Find where the given text appears and provide that cell's center as [X, Y] coordinate. 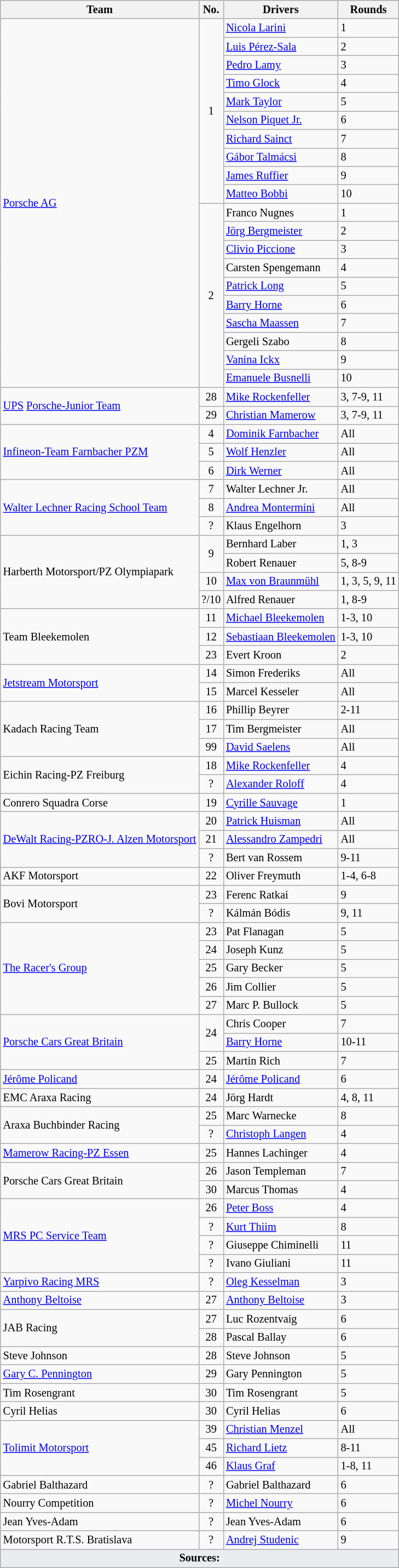
Walter Lechner Jr. [281, 489]
Andrea Montermini [281, 507]
DeWalt Racing-PZRO-J. Alzen Motorsport [100, 839]
Peter Boss [281, 1208]
Conrero Squadra Corse [100, 803]
Mark Taylor [281, 102]
Patrick Long [281, 286]
Porsche AG [100, 203]
Kadach Racing Team [100, 729]
Ferenc Ratkai [281, 895]
16 [211, 710]
Franco Nugnes [281, 213]
Jim Collier [281, 987]
Klaus Engelhorn [281, 526]
Alessandro Zampedri [281, 839]
Luc Rozentvaig [281, 1319]
Michel Nourry [281, 1503]
Andrej Studenic [281, 1540]
No. [211, 9]
Rounds [369, 9]
Bovi Motorsport [100, 904]
Marcel Kesseler [281, 692]
Joseph Kunz [281, 950]
Kálmán Bódis [281, 913]
Richard Lietz [281, 1448]
Araxa Buchbinder Racing [100, 1125]
Marc Warnecke [281, 1116]
Sascha Maassen [281, 323]
?/10 [211, 599]
UPS Porsche-Junior Team [100, 405]
Emanuele Busnelli [281, 378]
Tolimit Motorsport [100, 1447]
9-11 [369, 858]
45 [211, 1448]
Tim Bergmeister [281, 729]
Yarpivo Racing MRS [100, 1282]
12 [211, 637]
5, 8-9 [369, 563]
22 [211, 876]
19 [211, 803]
1-8, 11 [369, 1466]
Hannes Lachinger [281, 1153]
EMC Araxa Racing [100, 1097]
Walter Lechner Racing School Team [100, 507]
Wolf Henzler [281, 452]
Nourry Competition [100, 1503]
Sources: [200, 1558]
14 [211, 673]
Matteo Bobbi [281, 194]
Michael Bleekemolen [281, 618]
Carsten Spengemann [281, 268]
Luis Pérez-Sala [281, 47]
Pascal Ballay [281, 1337]
Bernhard Laber [281, 544]
Bert van Rossem [281, 858]
Vanina Ickx [281, 360]
AKF Motorsport [100, 876]
Evert Kroon [281, 655]
Clivio Piccione [281, 249]
Christoph Langen [281, 1134]
Oliver Freymuth [281, 876]
Dirk Werner [281, 471]
1, 3, 5, 9, 11 [369, 581]
4, 8, 11 [369, 1097]
JAB Racing [100, 1328]
Gary C. Pennington [100, 1374]
Mamerow Racing-PZ Essen [100, 1153]
Chris Cooper [281, 1023]
Pat Flanagan [281, 931]
1, 3 [369, 544]
8-11 [369, 1448]
99 [211, 747]
21 [211, 839]
Ivano Giuliani [281, 1263]
The Racer's Group [100, 968]
1, 8-9 [369, 599]
Patrick Huisman [281, 821]
Gary Pennington [281, 1374]
2-11 [369, 710]
Eichin Racing-PZ Freiburg [100, 775]
Infineon-Team Farnbacher PZM [100, 451]
Martin Rich [281, 1061]
Oleg Kesselman [281, 1282]
Dominik Farnbacher [281, 433]
15 [211, 692]
Sebastiaan Bleekemolen [281, 637]
Harberth Motorsport/PZ Olympiapark [100, 572]
18 [211, 765]
Christian Menzel [281, 1429]
Drivers [281, 9]
MRS PC Service Team [100, 1236]
17 [211, 729]
20 [211, 821]
Kurt Thiim [281, 1227]
Simon Frederiks [281, 673]
Pedro Lamy [281, 65]
Alexander Roloff [281, 784]
Richard Sainct [281, 139]
Giuseppe Chiminelli [281, 1245]
Max von Braunmühl [281, 581]
Klaus Graf [281, 1466]
Marcus Thomas [281, 1189]
Nelson Piquet Jr. [281, 120]
Marc P. Bullock [281, 1005]
Jetstream Motorsport [100, 683]
Nicola Larini [281, 28]
Team [100, 9]
Cyrille Sauvage [281, 803]
Team Bleekemolen [100, 637]
Jörg Bergmeister [281, 231]
Christian Mamerow [281, 415]
Gary Becker [281, 968]
Jason Templeman [281, 1171]
Motorsport R.T.S. Bratislava [100, 1540]
Jörg Hardt [281, 1097]
39 [211, 1429]
10-11 [369, 1042]
1-4, 6-8 [369, 876]
Alfred Renauer [281, 599]
9, 11 [369, 913]
Gábor Talmácsi [281, 157]
David Saelens [281, 747]
46 [211, 1466]
Phillip Beyrer [281, 710]
Timo Glock [281, 83]
Gergeli Szabo [281, 341]
James Ruffier [281, 175]
Robert Renauer [281, 563]
